Detect which cell encompasses the target text, then output its (x, y) center coordinate. 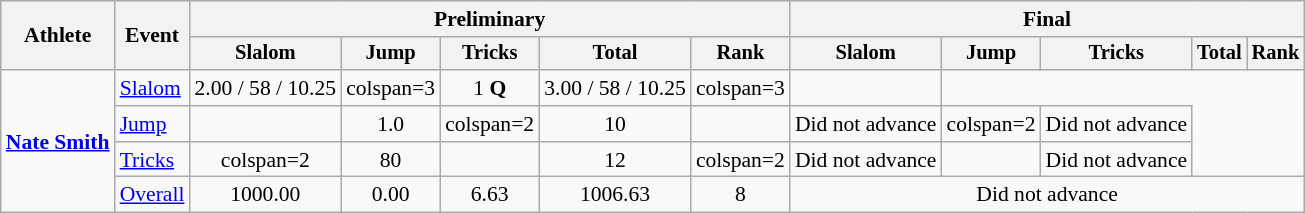
1006.63 (615, 195)
12 (615, 160)
10 (615, 124)
Final (1047, 19)
0.00 (390, 195)
Preliminary (489, 19)
Overall (152, 195)
Event (152, 36)
Athlete (58, 36)
1000.00 (265, 195)
6.63 (490, 195)
1 Q (490, 88)
8 (740, 195)
Nate Smith (58, 141)
3.00 / 58 / 10.25 (615, 88)
1.0 (390, 124)
2.00 / 58 / 10.25 (265, 88)
80 (390, 160)
